From the cell containing the given text, extract its center point as [x, y] coordinate. 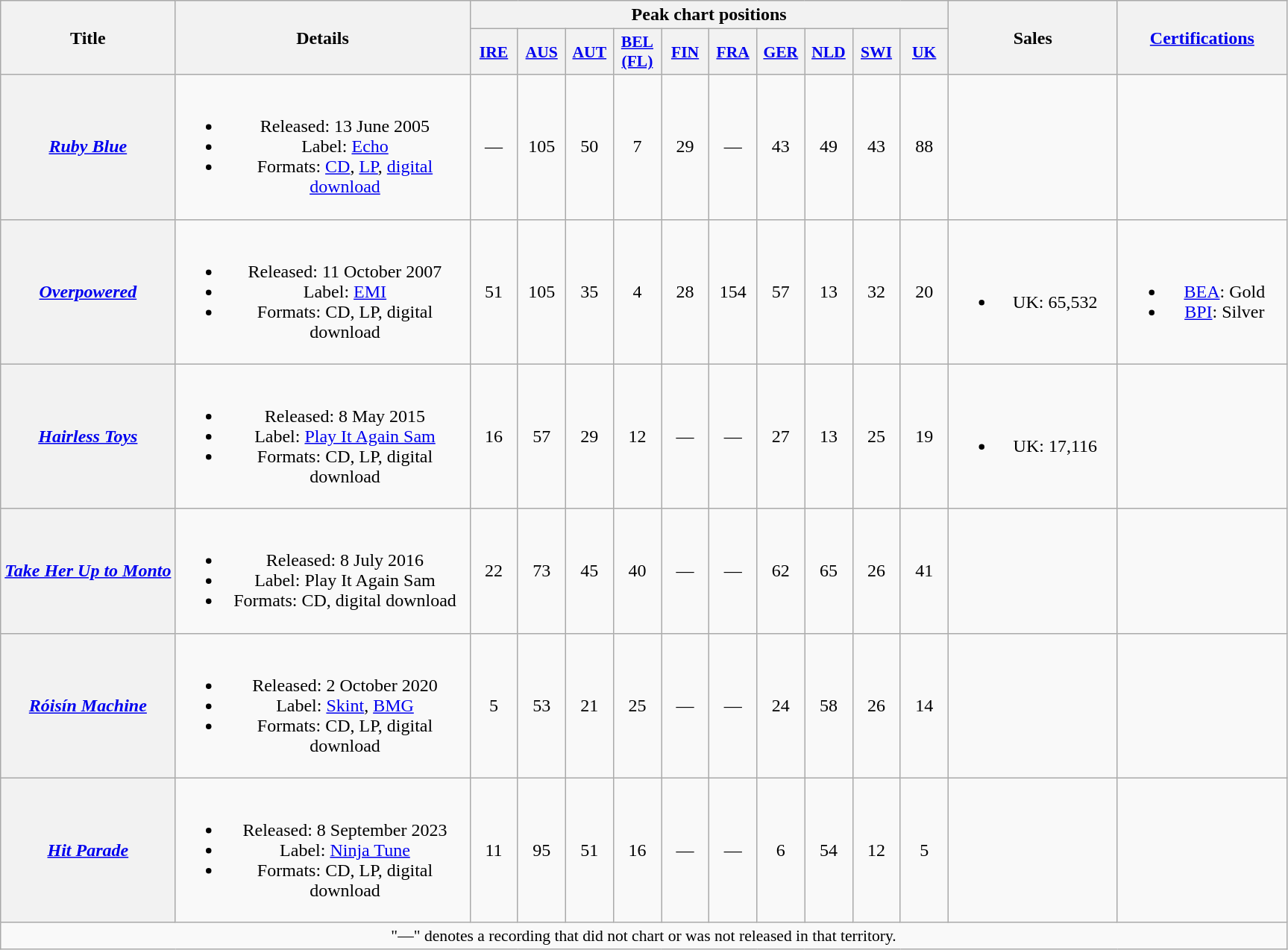
UK: 17,116 [1032, 436]
Released: 2 October 2020Label: Skint, BMGFormats: CD, LP, digital download [322, 705]
SWI [876, 52]
27 [781, 436]
7 [637, 147]
95 [541, 850]
50 [589, 147]
45 [589, 571]
Released: 8 July 2016Label: Play It Again SamFormats: CD, digital download [322, 571]
Hit Parade [88, 850]
FIN [685, 52]
62 [781, 571]
28 [685, 292]
Hairless Toys [88, 436]
Ruby Blue [88, 147]
73 [541, 571]
Released: 8 May 2015Label: Play It Again SamFormats: CD, LP, digital download [322, 436]
BEL(FL) [637, 52]
40 [637, 571]
IRE [494, 52]
Details [322, 37]
Sales [1032, 37]
UK: 65,532 [1032, 292]
Released: 8 September 2023Label: Ninja TuneFormats: CD, LP, digital download [322, 850]
Released: 11 October 2007Label: EMIFormats: CD, LP, digital download [322, 292]
Take Her Up to Monto [88, 571]
Title [88, 37]
Certifications [1202, 37]
24 [781, 705]
58 [829, 705]
Peak chart positions [709, 15]
Róisín Machine [88, 705]
19 [924, 436]
6 [781, 850]
4 [637, 292]
"—" denotes a recording that did not chart or was not released in that territory. [644, 936]
NLD [829, 52]
14 [924, 705]
22 [494, 571]
UK [924, 52]
11 [494, 850]
88 [924, 147]
49 [829, 147]
Overpowered [88, 292]
65 [829, 571]
Released: 13 June 2005Label: EchoFormats: CD, LP, digital download [322, 147]
54 [829, 850]
20 [924, 292]
GER [781, 52]
FRA [733, 52]
53 [541, 705]
32 [876, 292]
21 [589, 705]
AUS [541, 52]
41 [924, 571]
AUT [589, 52]
154 [733, 292]
35 [589, 292]
BEA: GoldBPI: Silver [1202, 292]
